Locate the cell with the specified text and output its (X, Y) center coordinate. 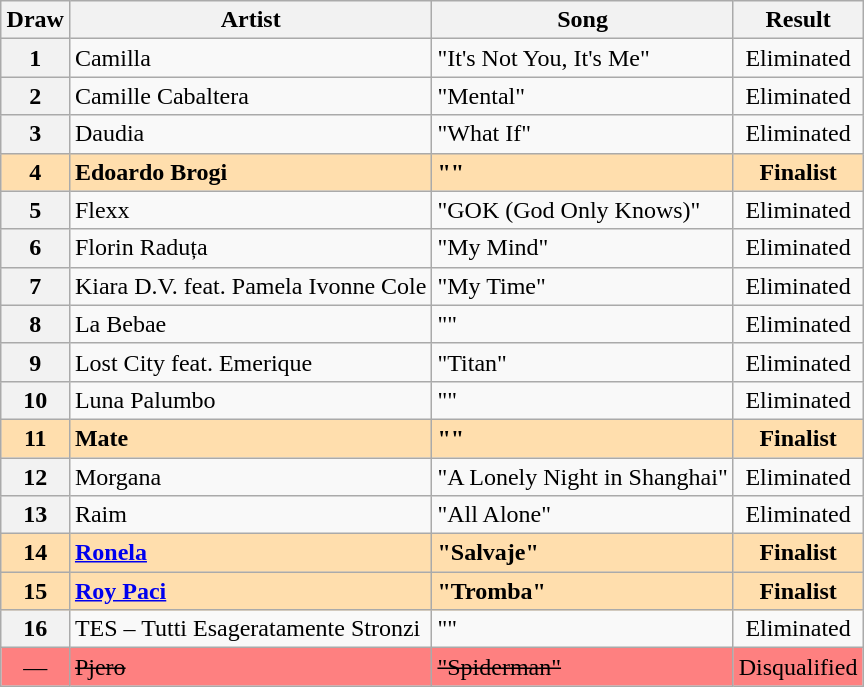
Song (582, 20)
Lost City feat. Emerique (250, 362)
"Spiderman" (582, 667)
Florin Raduța (250, 248)
14 (35, 553)
Flexx (250, 210)
10 (35, 400)
"What If" (582, 134)
Raim (250, 515)
"Mental" (582, 96)
"My Mind" (582, 248)
Mate (250, 438)
Disqualified (798, 667)
Draw (35, 20)
Artist (250, 20)
12 (35, 477)
16 (35, 629)
Ronela (250, 553)
Edoardo Brogi (250, 172)
"Tromba" (582, 591)
8 (35, 324)
"It's Not You, It's Me" (582, 58)
9 (35, 362)
Camilla (250, 58)
1 (35, 58)
TES – Tutti Esageratamente Stronzi (250, 629)
Daudia (250, 134)
11 (35, 438)
Morgana (250, 477)
Roy Paci (250, 591)
"Titan" (582, 362)
15 (35, 591)
2 (35, 96)
Luna Palumbo (250, 400)
"Salvaje" (582, 553)
4 (35, 172)
Kiara D.V. feat. Pamela Ivonne Cole (250, 286)
La Bebae (250, 324)
7 (35, 286)
"A Lonely Night in Shanghai" (582, 477)
Result (798, 20)
6 (35, 248)
13 (35, 515)
"All Alone" (582, 515)
— (35, 667)
"My Time" (582, 286)
Camille Cabaltera (250, 96)
Pjero (250, 667)
"GOK (God Only Knows)" (582, 210)
5 (35, 210)
3 (35, 134)
